Extract the [x, y] coordinate from the center of the cell holding the provided text.  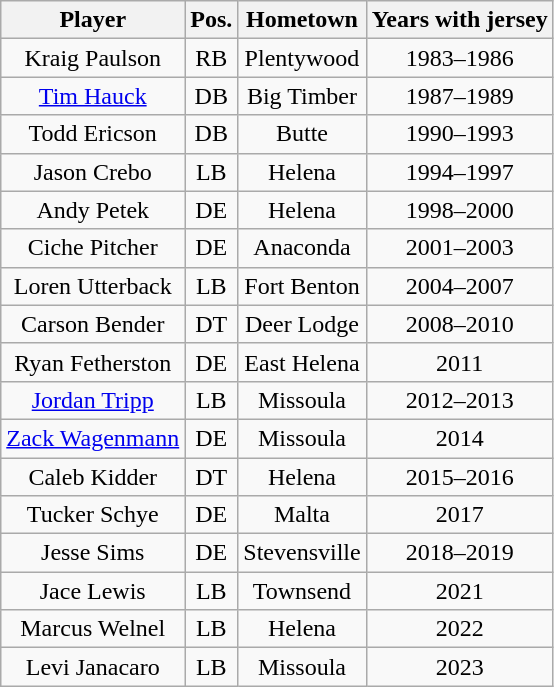
2011 [460, 362]
Fort Benton [302, 286]
1994–1997 [460, 172]
1983–1986 [460, 58]
2012–2013 [460, 400]
Ciche Pitcher [93, 248]
Caleb Kidder [93, 477]
Malta [302, 515]
Stevensville [302, 553]
2021 [460, 591]
Jace Lewis [93, 591]
1998–2000 [460, 210]
Ryan Fetherston [93, 362]
Carson Bender [93, 324]
Butte [302, 134]
2001–2003 [460, 248]
Player [93, 20]
Big Timber [302, 96]
RB [212, 58]
Andy Petek [93, 210]
Levi Janacaro [93, 667]
Jordan Tripp [93, 400]
Tucker Schye [93, 515]
Tim Hauck [93, 96]
Zack Wagenmann [93, 438]
2014 [460, 438]
Anaconda [302, 248]
2004–2007 [460, 286]
1987–1989 [460, 96]
Kraig Paulson [93, 58]
Loren Utterback [93, 286]
Years with jersey [460, 20]
2018–2019 [460, 553]
2023 [460, 667]
East Helena [302, 362]
Todd Ericson [93, 134]
2008–2010 [460, 324]
Pos. [212, 20]
Jesse Sims [93, 553]
Marcus Welnel [93, 629]
Townsend [302, 591]
Plentywood [302, 58]
2022 [460, 629]
1990–1993 [460, 134]
Jason Crebo [93, 172]
Deer Lodge [302, 324]
2017 [460, 515]
2015–2016 [460, 477]
Hometown [302, 20]
